For the text-containing cell, return its midpoint in (X, Y) coordinate format. 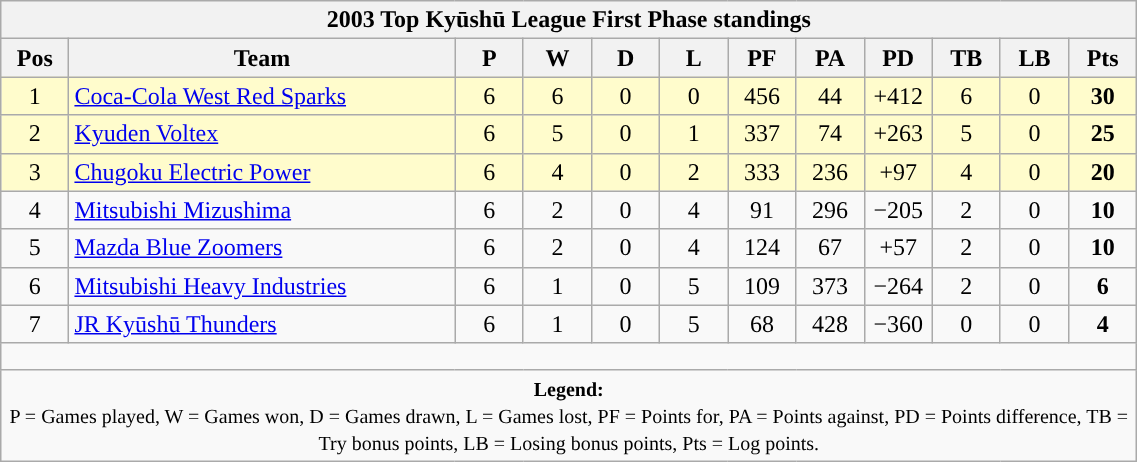
373 (830, 286)
30 (1103, 96)
337 (762, 134)
74 (830, 134)
Coca-Cola West Red Sparks (262, 96)
68 (762, 324)
67 (830, 248)
44 (830, 96)
P (489, 58)
−264 (898, 286)
236 (830, 172)
Pos (35, 58)
Mazda Blue Zoomers (262, 248)
−360 (898, 324)
Pts (1103, 58)
LB (1034, 58)
+263 (898, 134)
428 (830, 324)
+97 (898, 172)
Chugoku Electric Power (262, 172)
333 (762, 172)
Mitsubishi Mizushima (262, 210)
PF (762, 58)
456 (762, 96)
+412 (898, 96)
+57 (898, 248)
Team (262, 58)
PD (898, 58)
PA (830, 58)
7 (35, 324)
109 (762, 286)
Kyuden Voltex (262, 134)
W (557, 58)
−205 (898, 210)
25 (1103, 134)
296 (830, 210)
91 (762, 210)
2003 Top Kyūshū League First Phase standings (569, 20)
JR Kyūshū Thunders (262, 324)
20 (1103, 172)
TB (966, 58)
3 (35, 172)
124 (762, 248)
Mitsubishi Heavy Industries (262, 286)
D (625, 58)
L (694, 58)
